For the text-containing cell, return its midpoint in [x, y] coordinate format. 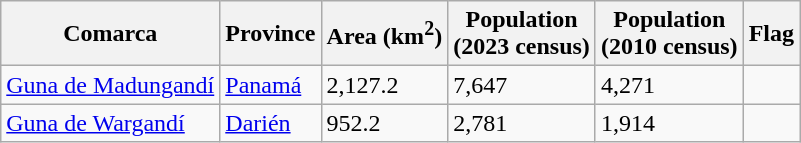
Flag [771, 34]
4,271 [669, 85]
Comarca [110, 34]
1,914 [669, 123]
Darién [270, 123]
7,647 [522, 85]
952.2 [384, 123]
Guna de Madungandí [110, 85]
2,127.2 [384, 85]
Guna de Wargandí [110, 123]
Population(2023 census) [522, 34]
Province [270, 34]
Population(2010 census) [669, 34]
Area (km2) [384, 34]
2,781 [522, 123]
Panamá [270, 85]
